Provide the [X, Y] coordinate of the cell's center where the given text is located.  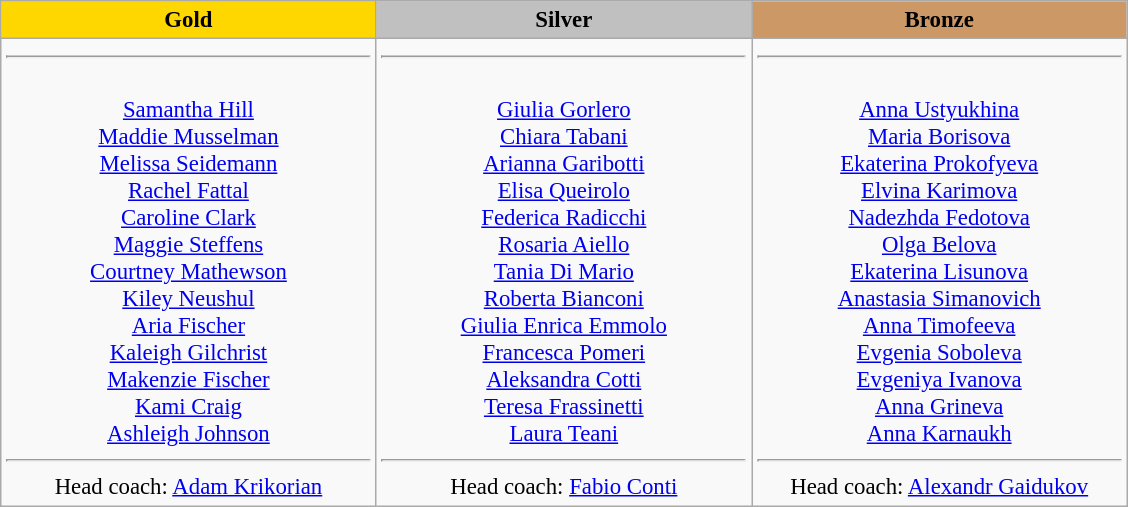
Gold [188, 20]
Silver [564, 20]
Bronze [940, 20]
